Capture the cell that displays the provided text and extract its [x, y] central coordinate. 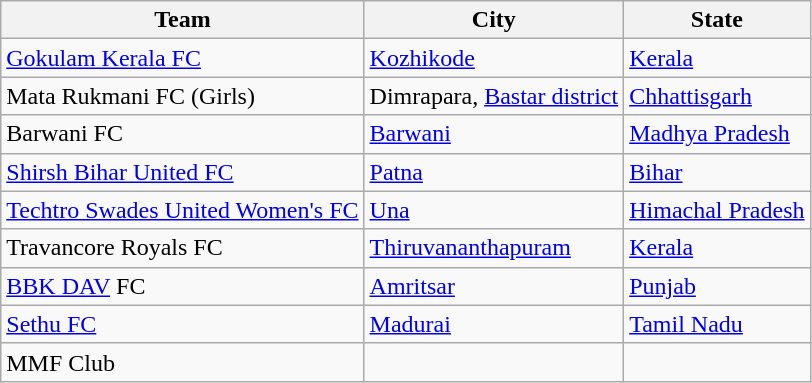
Himachal Pradesh [717, 210]
Una [494, 210]
Techtro Swades United Women's FC [182, 210]
Thiruvananthapuram [494, 248]
Gokulam Kerala FC [182, 58]
MMF Club [182, 362]
City [494, 20]
Travancore Royals FC [182, 248]
Kozhikode [494, 58]
BBK DAV FC [182, 286]
Bihar [717, 172]
Madurai [494, 324]
Amritsar [494, 286]
Patna [494, 172]
Chhattisgarh [717, 96]
State [717, 20]
Punjab [717, 286]
Shirsh Bihar United FC [182, 172]
Mata Rukmani FC (Girls) [182, 96]
Barwani [494, 134]
Tamil Nadu [717, 324]
Dimrapara, Bastar district [494, 96]
Barwani FC [182, 134]
Madhya Pradesh [717, 134]
Sethu FC [182, 324]
Team [182, 20]
